From the cell containing the given text, extract its center point as [x, y] coordinate. 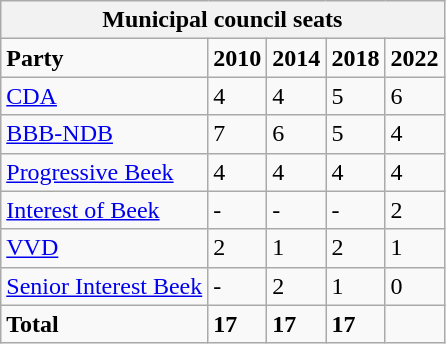
2018 [356, 58]
0 [414, 286]
BBB-NDB [104, 134]
VVD [104, 248]
Senior Interest Beek [104, 286]
Municipal council seats [222, 20]
Total [104, 324]
2014 [296, 58]
Interest of Beek [104, 210]
2010 [238, 58]
7 [238, 134]
2022 [414, 58]
CDA [104, 96]
Progressive Beek [104, 172]
Party [104, 58]
